Return the [X, Y] coordinate for the center point of the cell that contains the specified text.  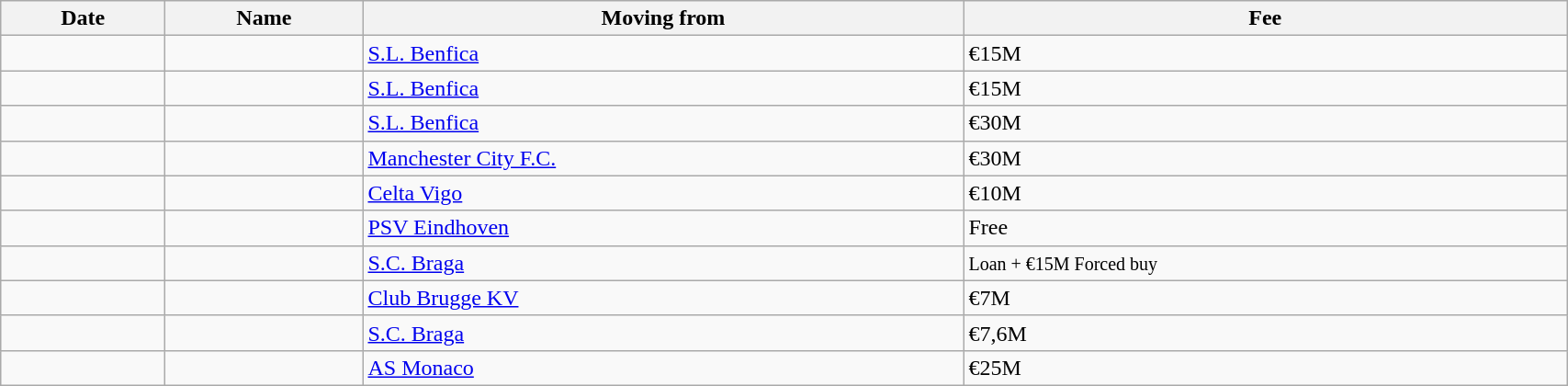
€25M [1266, 368]
Free [1266, 228]
Name [265, 18]
Manchester City F.C. [663, 158]
Celta Vigo [663, 193]
Moving from [663, 18]
€7,6M [1266, 333]
Loan + €15M Forced buy [1266, 263]
€10M [1266, 193]
Club Brugge KV [663, 298]
AS Monaco [663, 368]
€7M [1266, 298]
Fee [1266, 18]
PSV Eindhoven [663, 228]
Date [83, 18]
